Find where the given text appears and provide that cell's center as [x, y] coordinate. 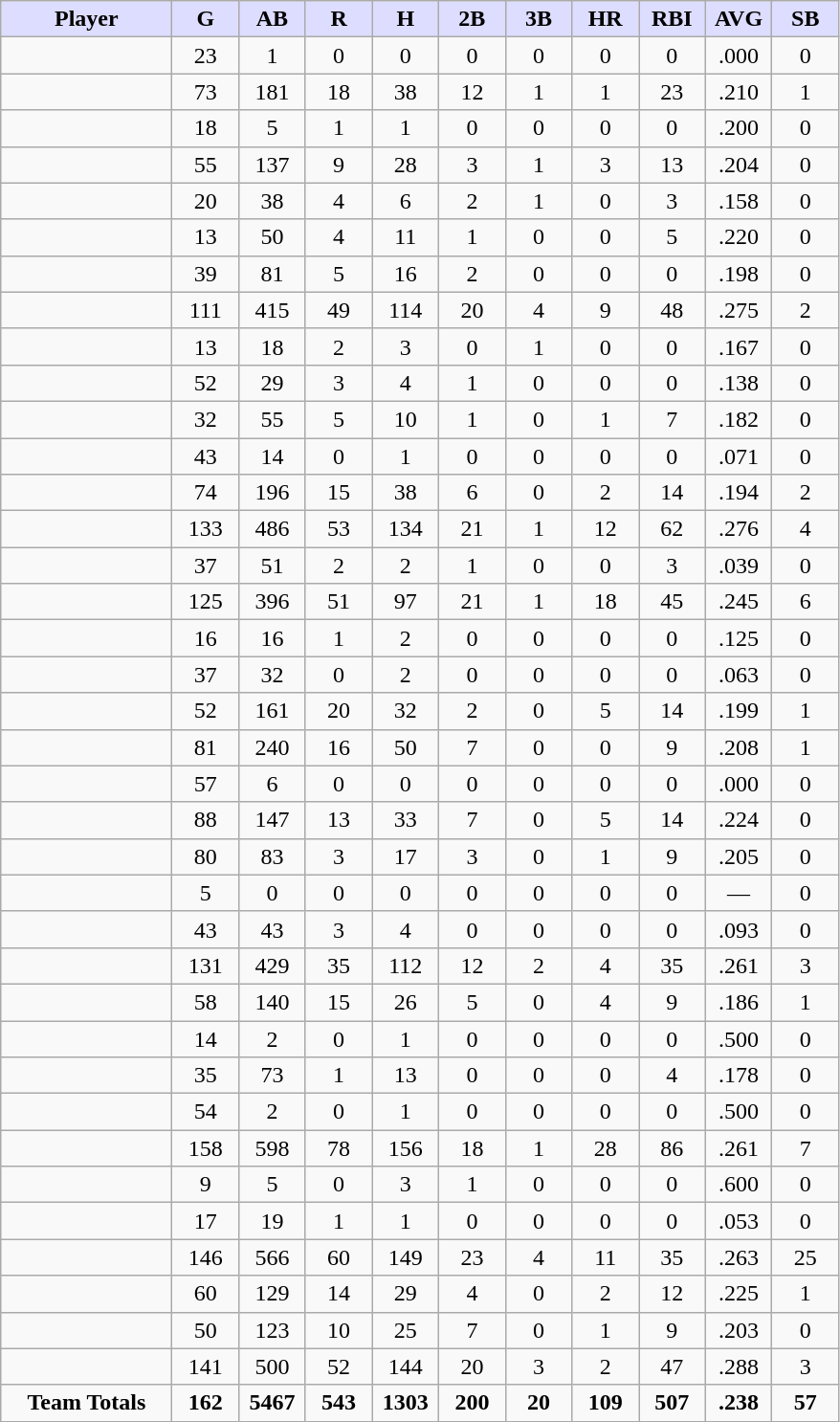
486 [273, 529]
114 [406, 310]
.220 [739, 237]
181 [273, 92]
48 [673, 310]
H [406, 19]
2B [473, 19]
543 [339, 1403]
49 [339, 310]
.275 [739, 310]
396 [273, 602]
137 [273, 165]
74 [206, 493]
200 [473, 1403]
RBI [673, 19]
141 [206, 1366]
156 [406, 1148]
AVG [739, 19]
.063 [739, 675]
.198 [739, 274]
3B [539, 19]
53 [339, 529]
147 [273, 820]
SB [806, 19]
47 [673, 1366]
.203 [739, 1330]
415 [273, 310]
123 [273, 1330]
1303 [406, 1403]
.245 [739, 602]
.224 [739, 820]
112 [406, 966]
.125 [739, 638]
162 [206, 1403]
83 [273, 856]
140 [273, 1002]
.288 [739, 1366]
AB [273, 19]
54 [206, 1112]
.205 [739, 856]
R [339, 19]
5467 [273, 1403]
78 [339, 1148]
19 [273, 1221]
.071 [739, 456]
566 [273, 1257]
158 [206, 1148]
111 [206, 310]
.194 [739, 493]
.204 [739, 165]
149 [406, 1257]
.178 [739, 1076]
.200 [739, 128]
G [206, 19]
.238 [739, 1403]
86 [673, 1148]
HR [606, 19]
196 [273, 493]
129 [273, 1294]
.138 [739, 383]
125 [206, 602]
.186 [739, 1002]
26 [406, 1002]
Team Totals [86, 1403]
161 [273, 711]
97 [406, 602]
58 [206, 1002]
— [739, 893]
134 [406, 529]
45 [673, 602]
.225 [739, 1294]
62 [673, 529]
.199 [739, 711]
131 [206, 966]
146 [206, 1257]
.158 [739, 201]
.093 [739, 929]
88 [206, 820]
429 [273, 966]
Player [86, 19]
33 [406, 820]
240 [273, 747]
.263 [739, 1257]
.053 [739, 1221]
.208 [739, 747]
500 [273, 1366]
.167 [739, 346]
507 [673, 1403]
.276 [739, 529]
.600 [739, 1185]
109 [606, 1403]
598 [273, 1148]
133 [206, 529]
.182 [739, 419]
80 [206, 856]
144 [406, 1366]
.039 [739, 566]
39 [206, 274]
.210 [739, 92]
